Locate the cell with the specified text and output its [x, y] center coordinate. 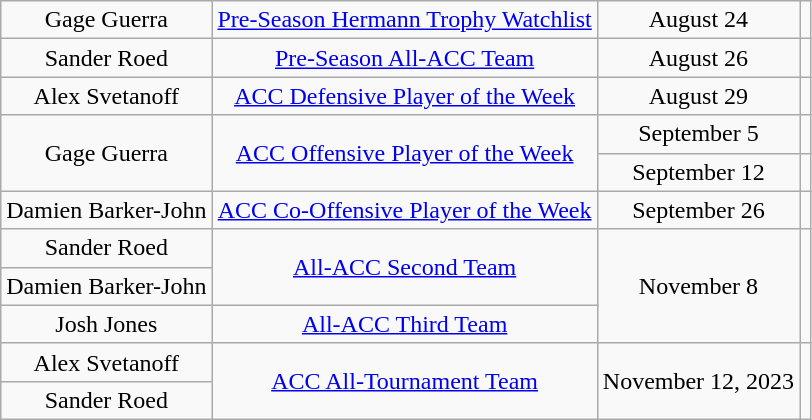
August 26 [698, 58]
Josh Jones [106, 324]
Pre-Season All-ACC Team [404, 58]
All-ACC Third Team [404, 324]
All-ACC Second Team [404, 267]
ACC Defensive Player of the Week [404, 96]
November 8 [698, 286]
August 29 [698, 96]
September 12 [698, 172]
September 26 [698, 210]
Pre-Season Hermann Trophy Watchlist [404, 20]
September 5 [698, 134]
ACC Offensive Player of the Week [404, 153]
November 12, 2023 [698, 381]
ACC All-Tournament Team [404, 381]
ACC Co-Offensive Player of the Week [404, 210]
August 24 [698, 20]
